Search for the cell housing the specified text and yield its [x, y] center coordinate. 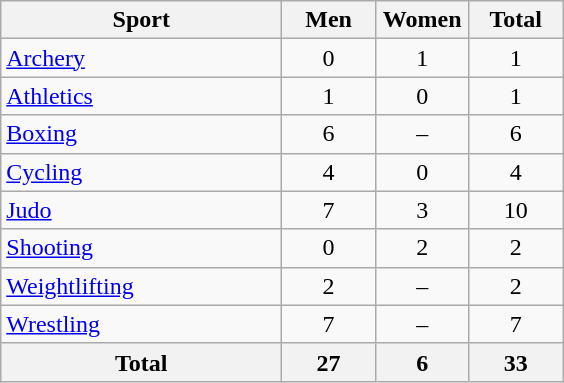
Boxing [142, 134]
Wrestling [142, 324]
27 [329, 362]
Athletics [142, 96]
Judo [142, 210]
Archery [142, 58]
Women [422, 20]
Weightlifting [142, 286]
Shooting [142, 248]
33 [516, 362]
3 [422, 210]
Sport [142, 20]
Cycling [142, 172]
10 [516, 210]
Men [329, 20]
